Provide the [x, y] coordinate of the cell's center where the given text is located.  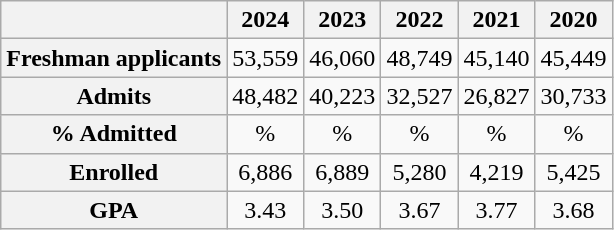
Freshman applicants [114, 58]
Enrolled [114, 172]
32,527 [420, 96]
2024 [266, 20]
30,733 [574, 96]
2020 [574, 20]
40,223 [342, 96]
4,219 [496, 172]
3.50 [342, 210]
2023 [342, 20]
2021 [496, 20]
Admits [114, 96]
53,559 [266, 58]
% Admitted [114, 134]
3.68 [574, 210]
6,889 [342, 172]
26,827 [496, 96]
5,280 [420, 172]
48,749 [420, 58]
3.43 [266, 210]
6,886 [266, 172]
3.77 [496, 210]
45,449 [574, 58]
46,060 [342, 58]
48,482 [266, 96]
GPA [114, 210]
3.67 [420, 210]
45,140 [496, 58]
2022 [420, 20]
5,425 [574, 172]
